Pinpoint the cell where the given text exists, returning its (x, y) midpoint coordinate. 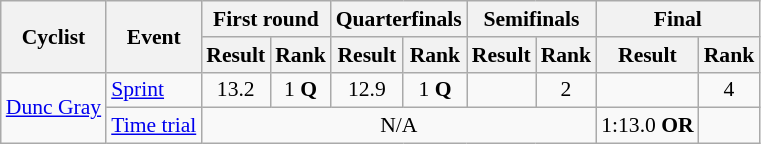
1:13.0 OR (647, 126)
Semifinals (532, 19)
4 (730, 90)
Cyclist (54, 36)
Sprint (154, 90)
Time trial (154, 126)
Quarterfinals (399, 19)
First round (266, 19)
2 (566, 90)
12.9 (367, 90)
13.2 (236, 90)
Final (678, 19)
N/A (398, 126)
Dunc Gray (54, 108)
Event (154, 36)
